Extract the [x, y] coordinate from the center of the cell holding the provided text.  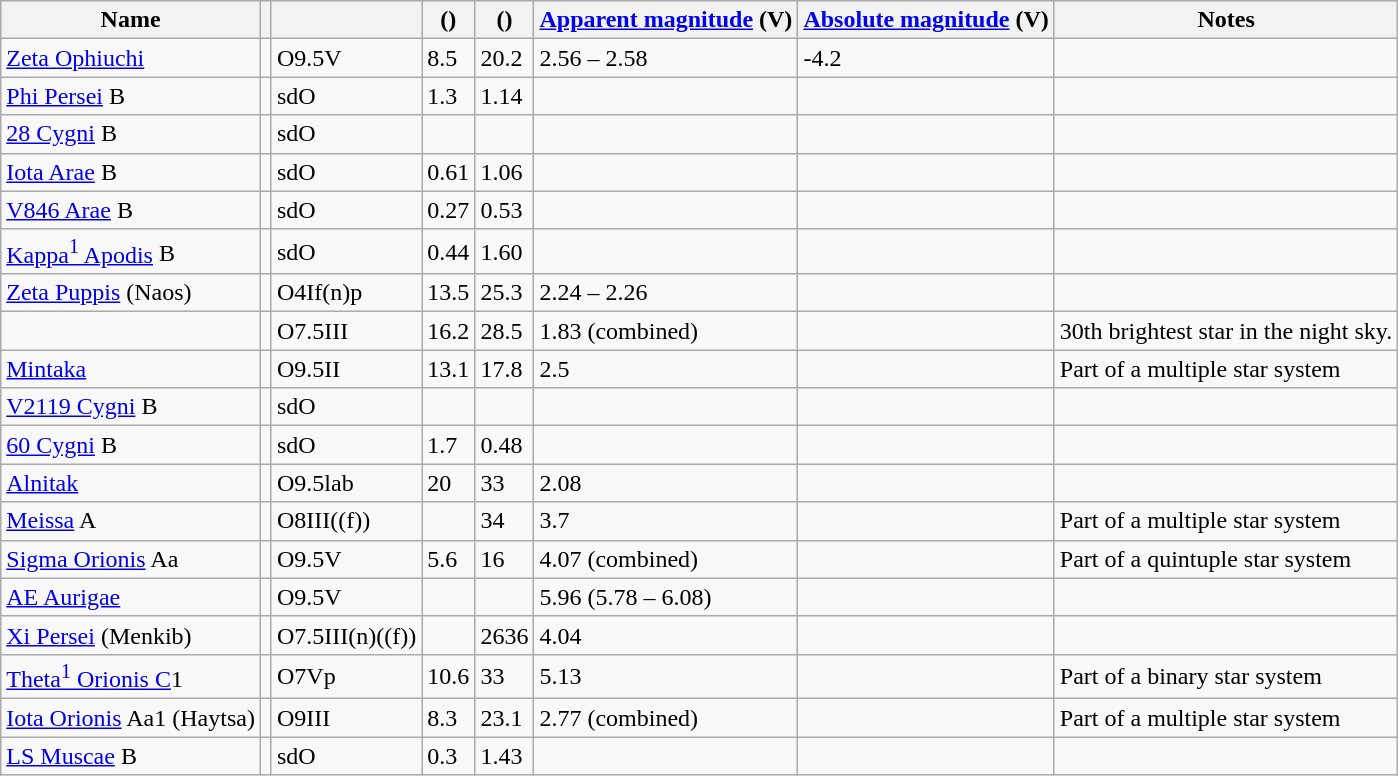
1.14 [504, 96]
10.6 [448, 676]
2.56 – 2.58 [666, 58]
2.5 [666, 369]
5.96 (5.78 – 6.08) [666, 597]
O8III((f)) [346, 521]
0.3 [448, 756]
20 [448, 483]
Zeta Puppis (Naos) [131, 293]
2636 [504, 635]
Iota Arae B [131, 172]
0.48 [504, 445]
4.07 (combined) [666, 559]
0.61 [448, 172]
1.06 [504, 172]
O9III [346, 718]
28.5 [504, 331]
Mintaka [131, 369]
13.5 [448, 293]
5.6 [448, 559]
O9.5lab [346, 483]
28 Cygni B [131, 134]
2.08 [666, 483]
O9.5II [346, 369]
O7.5III [346, 331]
17.8 [504, 369]
Sigma Orionis Aa [131, 559]
Notes [1226, 20]
1.83 (combined) [666, 331]
25.3 [504, 293]
1.7 [448, 445]
0.44 [448, 252]
Part of a quintuple star system [1226, 559]
8.5 [448, 58]
2.24 – 2.26 [666, 293]
16 [504, 559]
16.2 [448, 331]
2.77 (combined) [666, 718]
1.3 [448, 96]
8.3 [448, 718]
O7Vp [346, 676]
13.1 [448, 369]
Name [131, 20]
Meissa A [131, 521]
Theta1 Orionis C1 [131, 676]
34 [504, 521]
4.04 [666, 635]
O7.5III(n)((f)) [346, 635]
Xi Persei (Menkib) [131, 635]
Kappa1 Apodis B [131, 252]
V2119 Cygni B [131, 407]
Alnitak [131, 483]
Zeta Ophiuchi [131, 58]
30th brightest star in the night sky. [1226, 331]
Iota Orionis Aa1 (Haytsa) [131, 718]
0.27 [448, 210]
20.2 [504, 58]
23.1 [504, 718]
1.43 [504, 756]
-4.2 [926, 58]
Phi Persei B [131, 96]
AE Aurigae [131, 597]
V846 Arae B [131, 210]
1.60 [504, 252]
3.7 [666, 521]
Absolute magnitude (V) [926, 20]
Part of a binary star system [1226, 676]
LS Muscae B [131, 756]
5.13 [666, 676]
0.53 [504, 210]
Apparent magnitude (V) [666, 20]
O4If(n)p [346, 293]
60 Cygni B [131, 445]
